Locate the cell with the specified text and output its [X, Y] center coordinate. 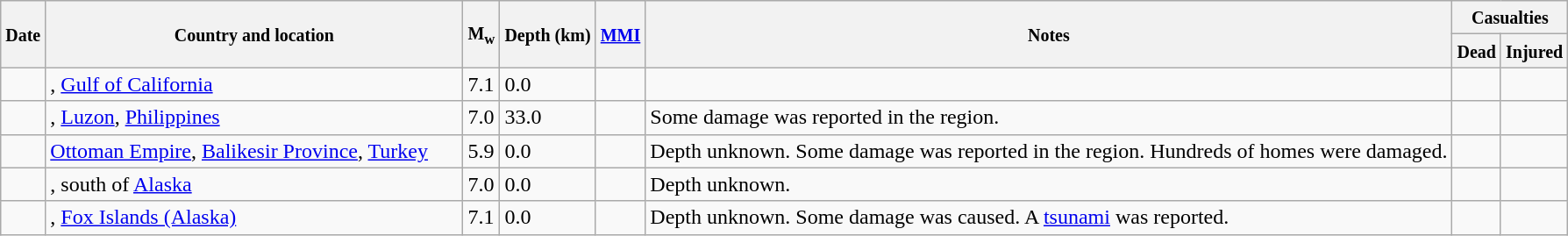
Mw [481, 34]
33.0 [547, 118]
, Gulf of California [254, 84]
Depth unknown. Some damage was caused. A tsunami was reported. [1049, 218]
, south of Alaska [254, 184]
Dead [1477, 51]
Depth (km) [547, 34]
Some damage was reported in the region. [1049, 118]
MMI [621, 34]
, Luzon, Philippines [254, 118]
Ottoman Empire, Balikesir Province, Turkey [254, 151]
Depth unknown. [1049, 184]
Country and location [254, 34]
Injured [1534, 51]
5.9 [481, 151]
Date [23, 34]
Casualties [1510, 18]
, Fox Islands (Alaska) [254, 218]
Notes [1049, 34]
Depth unknown. Some damage was reported in the region. Hundreds of homes were damaged. [1049, 151]
